For the text-containing cell, return its midpoint in [x, y] coordinate format. 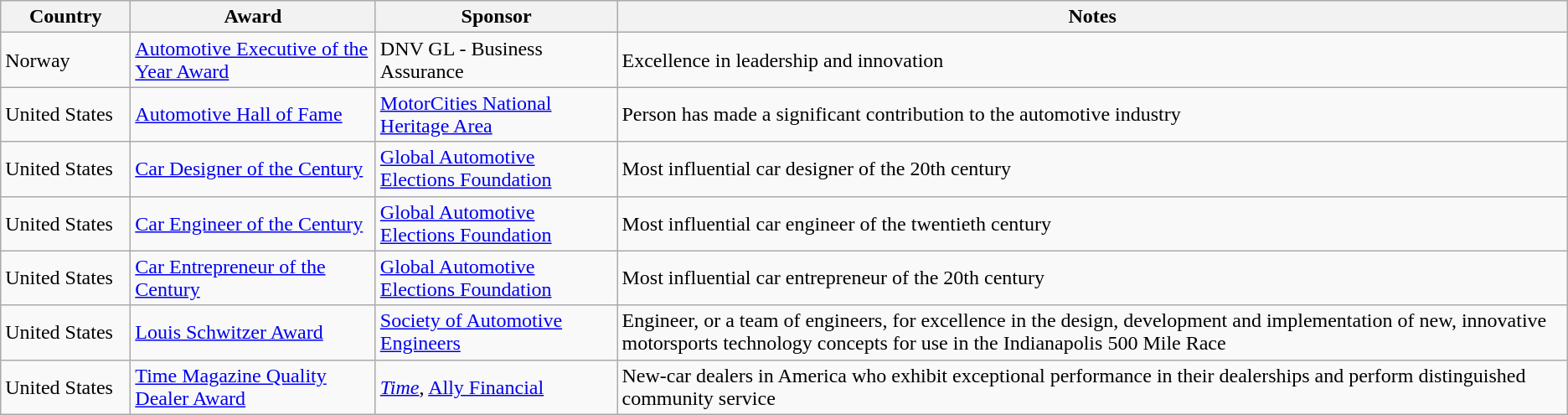
DNV GL - Business Assurance [496, 60]
Louis Schwitzer Award [253, 332]
Most influential car entrepreneur of the 20th century [1092, 278]
Automotive Executive of the Year Award [253, 60]
Car Engineer of the Century [253, 223]
Norway [65, 60]
Notes [1092, 17]
Car Entrepreneur of the Century [253, 278]
Most influential car engineer of the twentieth century [1092, 223]
Automotive Hall of Fame [253, 114]
Excellence in leadership and innovation [1092, 60]
Time, Ally Financial [496, 387]
Award [253, 17]
Person has made a significant contribution to the automotive industry [1092, 114]
Most influential car designer of the 20th century [1092, 169]
New-car dealers in America who exhibit exceptional performance in their dealerships and perform distinguished community service [1092, 387]
MotorCities National Heritage Area [496, 114]
Country [65, 17]
Car Designer of the Century [253, 169]
Time Magazine Quality Dealer Award [253, 387]
Sponsor [496, 17]
Society of Automotive Engineers [496, 332]
